Pinpoint the cell where the given text exists, returning its (X, Y) midpoint coordinate. 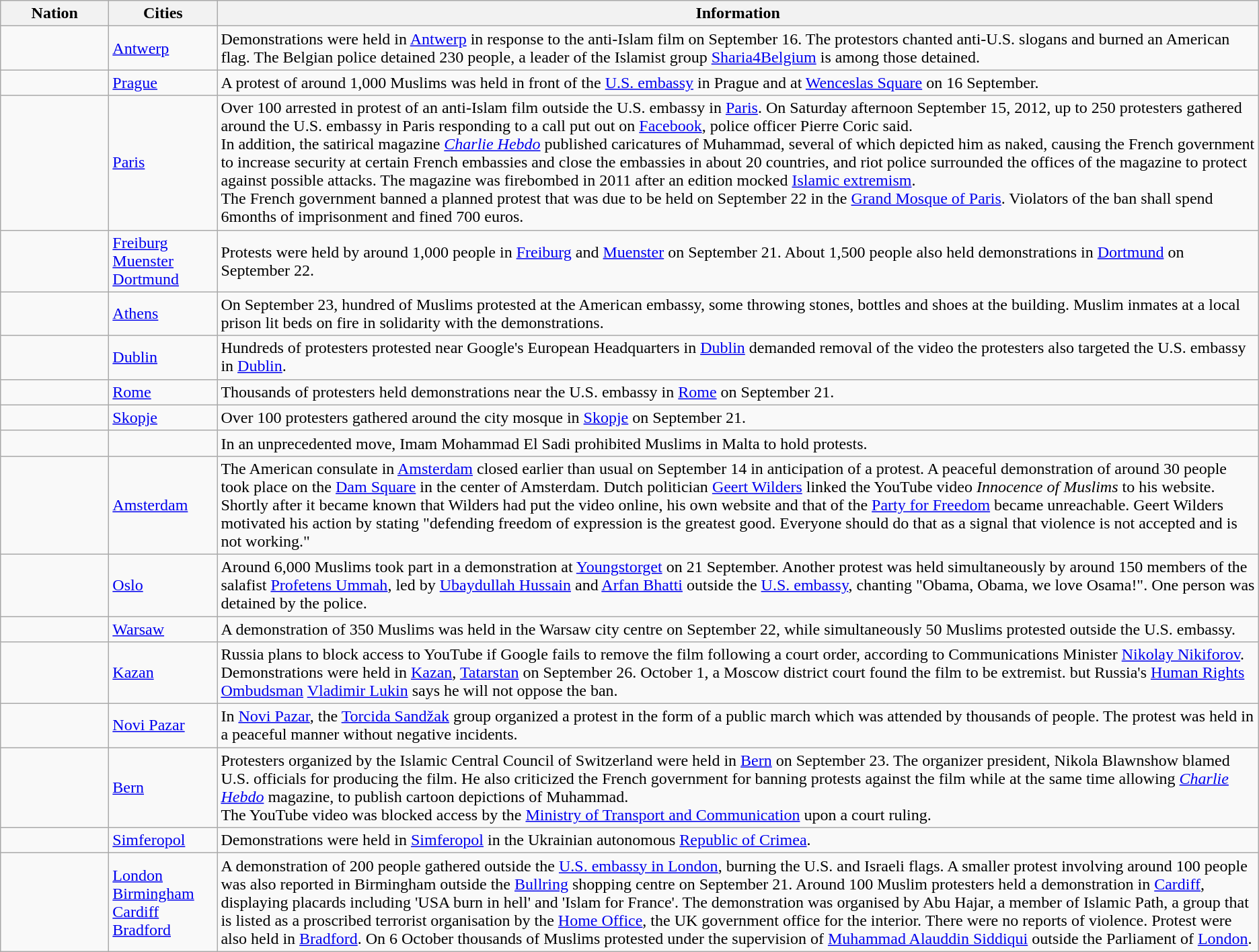
FreiburgMuensterDortmund (163, 261)
Nation (55, 13)
Warsaw (163, 629)
A protest of around 1,000 Muslims was held in front of the U.S. embassy in Prague and at Wenceslas Square on 16 September. (738, 83)
Information (738, 13)
Novi Pazar (163, 726)
Skopje (163, 418)
Kazan (163, 673)
Over 100 protesters gathered around the city mosque in Skopje on September 21. (738, 418)
Rome (163, 392)
Demonstrations were held in Simferopol in the Ukrainian autonomous Republic of Crimea. (738, 840)
Bern (163, 788)
Paris (163, 163)
Antwerp (163, 48)
Simferopol (163, 840)
Athens (163, 313)
Cities (163, 13)
Thousands of protesters held demonstrations near the U.S. embassy in Rome on September 21. (738, 392)
LondonBirminghamCardiffBradford (163, 902)
Prague (163, 83)
Amsterdam (163, 505)
Dublin (163, 358)
Oslo (163, 585)
In an unprecedented move, Imam Mohammad El Sadi prohibited Muslims in Malta to hold protests. (738, 443)
